Detect which cell encompasses the target text, then output its [X, Y] center coordinate. 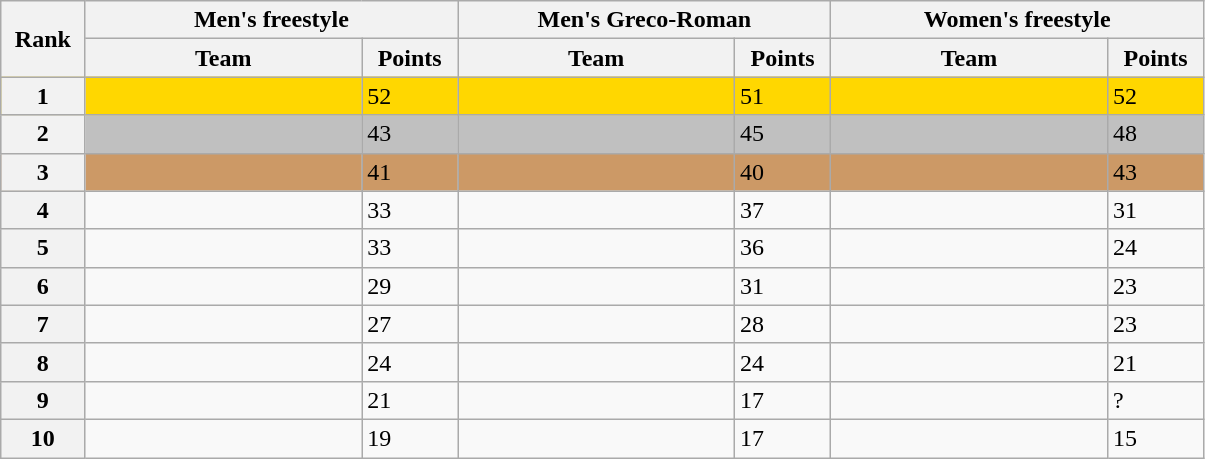
6 [43, 286]
7 [43, 324]
10 [43, 438]
3 [43, 172]
37 [782, 210]
5 [43, 248]
Men's Greco-Roman [644, 20]
28 [782, 324]
Rank [43, 39]
? [1155, 400]
48 [1155, 134]
19 [410, 438]
Men's freestyle [272, 20]
2 [43, 134]
29 [410, 286]
45 [782, 134]
15 [1155, 438]
Women's freestyle [1018, 20]
40 [782, 172]
1 [43, 96]
27 [410, 324]
4 [43, 210]
36 [782, 248]
9 [43, 400]
51 [782, 96]
41 [410, 172]
8 [43, 362]
